Search for the cell housing the specified text and yield its [x, y] center coordinate. 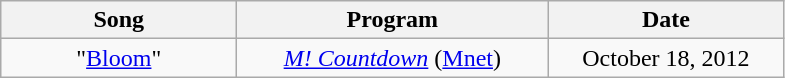
Date [666, 20]
Song [119, 20]
October 18, 2012 [666, 58]
Program [392, 20]
"Bloom" [119, 58]
M! Countdown (Mnet) [392, 58]
